Determine the [x, y] coordinate at the center of the cell enclosing the given text.  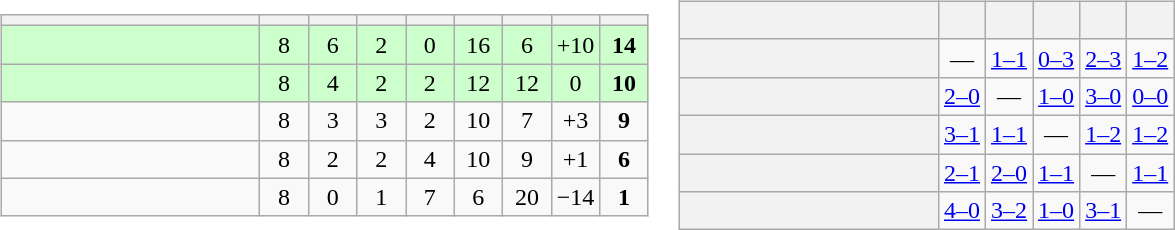
+10 [576, 45]
0–0 [1150, 96]
3–2 [1008, 211]
2–3 [1104, 58]
2–1 [962, 173]
0–3 [1056, 58]
−14 [576, 197]
+1 [576, 159]
+3 [576, 121]
4–0 [962, 211]
16 [478, 45]
20 [528, 197]
3–0 [1104, 96]
14 [624, 45]
